Identify which cell holds the provided text, then report its (X, Y) central coordinate. 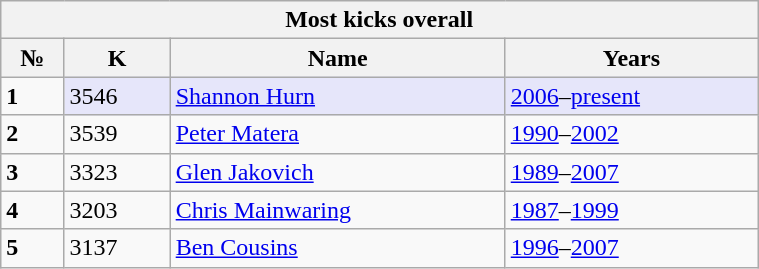
1987–1999 (631, 210)
3546 (117, 96)
Name (338, 58)
3137 (117, 248)
3323 (117, 172)
3539 (117, 134)
Glen Jakovich (338, 172)
5 (32, 248)
1990–2002 (631, 134)
3 (32, 172)
№ (32, 58)
2006–present (631, 96)
Ben Cousins (338, 248)
3203 (117, 210)
K (117, 58)
2 (32, 134)
1 (32, 96)
1989–2007 (631, 172)
Peter Matera (338, 134)
Shannon Hurn (338, 96)
Most kicks overall (380, 20)
1996–2007 (631, 248)
Chris Mainwaring (338, 210)
4 (32, 210)
Years (631, 58)
